From the cell containing the given text, extract its center point as [X, Y] coordinate. 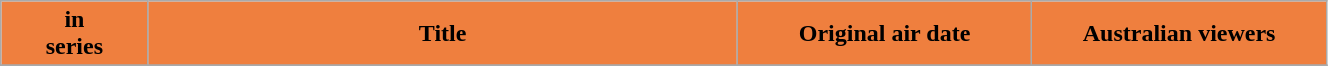
Original air date [884, 34]
inseries [74, 34]
Title [442, 34]
Australian viewers [1180, 34]
